Pinpoint the cell where the given text exists, returning its [X, Y] midpoint coordinate. 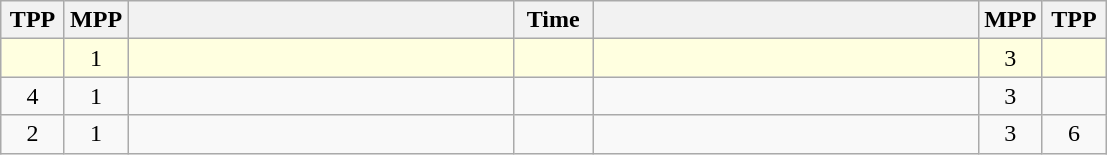
Time [554, 20]
2 [33, 134]
6 [1074, 134]
4 [33, 96]
